Find where the given text appears and provide that cell's center as (X, Y) coordinate. 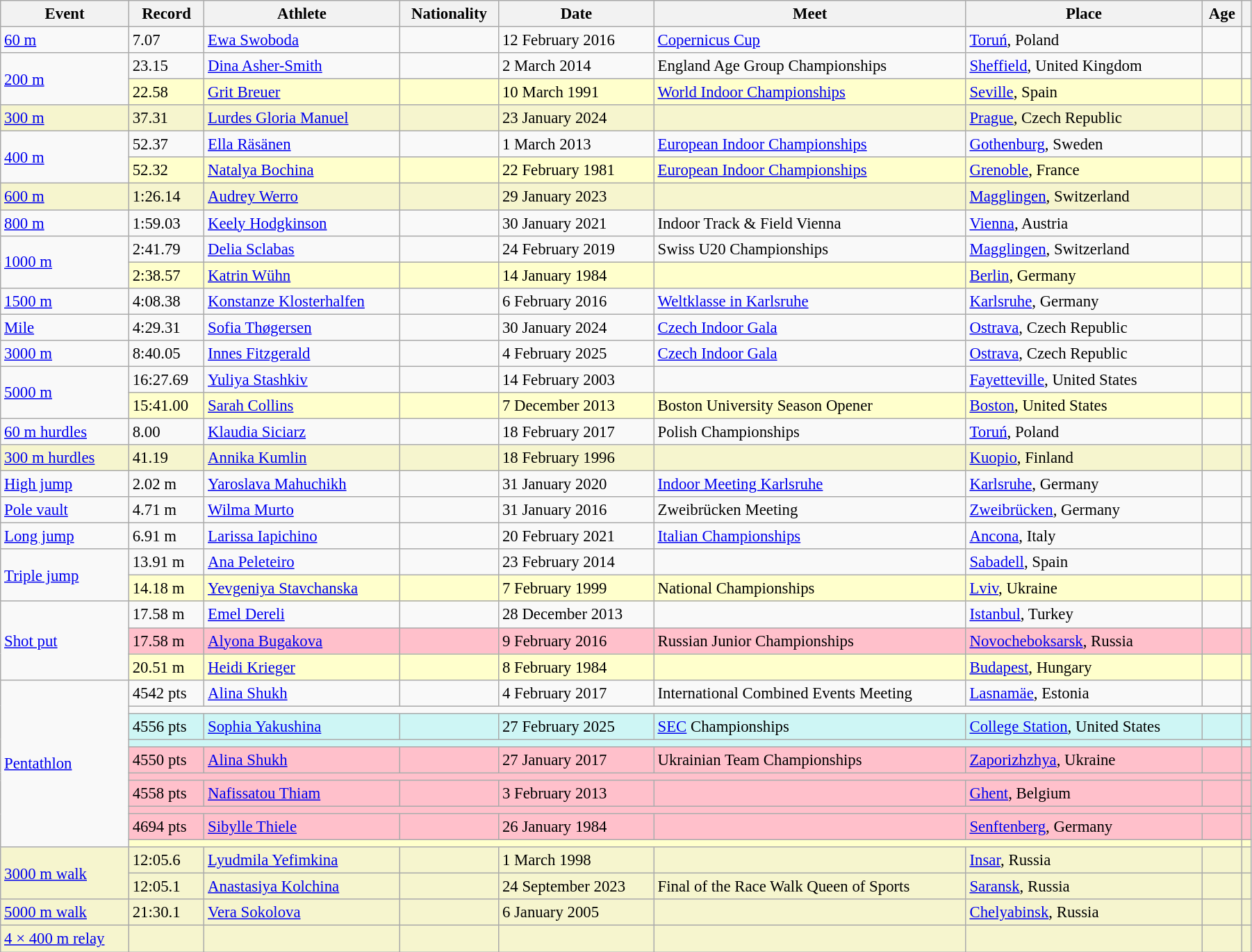
22.58 (166, 92)
37.31 (166, 118)
Senftenberg, Germany (1084, 827)
1 March 2013 (577, 145)
1000 m (65, 261)
Yevgeniya Stavchanska (302, 589)
Pentathlon (65, 763)
21:30.1 (166, 912)
Nafissatou Thiam (302, 794)
29 January 2023 (577, 197)
Ancona, Italy (1084, 536)
14 January 1984 (577, 275)
Indoor Meeting Karlsruhe (810, 484)
22 February 1981 (577, 170)
College Station, United States (1084, 727)
52.32 (166, 170)
60 m hurdles (65, 432)
Boston University Season Opener (810, 406)
1:26.14 (166, 197)
Wilma Murto (302, 510)
Yuliya Stashkiv (302, 379)
World Indoor Championships (810, 92)
6.91 m (166, 536)
6 January 2005 (577, 912)
Budapest, Hungary (1084, 667)
Klaudia Siciarz (302, 432)
5000 m walk (65, 912)
31 January 2016 (577, 510)
6 February 2016 (577, 301)
Innes Fitzgerald (302, 354)
9 February 2016 (577, 641)
8.00 (166, 432)
Lurdes Gloria Manuel (302, 118)
4.71 m (166, 510)
4 × 400 m relay (65, 939)
3000 m walk (65, 873)
31 January 2020 (577, 484)
Boston, United States (1084, 406)
Audrey Werro (302, 197)
Sofia Thøgersen (302, 327)
12 February 2016 (577, 40)
Weltklasse in Karlsruhe (810, 301)
2.02 m (166, 484)
3 February 2013 (577, 794)
Meet (810, 14)
12:05.6 (166, 860)
High jump (65, 484)
26 January 1984 (577, 827)
12:05.1 (166, 887)
20 February 2021 (577, 536)
Swiss U20 Championships (810, 249)
Vera Sokolova (302, 912)
Heidi Krieger (302, 667)
8:40.05 (166, 354)
National Championships (810, 589)
13.91 m (166, 562)
Nationality (449, 14)
Lasnamäe, Estonia (1084, 693)
International Combined Events Meeting (810, 693)
Berlin, Germany (1084, 275)
Sabadell, Spain (1084, 562)
1:59.03 (166, 223)
4694 pts (166, 827)
2:41.79 (166, 249)
Zweibrücken Meeting (810, 510)
Pole vault (65, 510)
Ewa Swoboda (302, 40)
1 March 1998 (577, 860)
Record (166, 14)
Ghent, Belgium (1084, 794)
4558 pts (166, 794)
Final of the Race Walk Queen of Sports (810, 887)
Shot put (65, 641)
14 February 2003 (577, 379)
Lviv, Ukraine (1084, 589)
Mile (65, 327)
Kuopio, Finland (1084, 458)
Polish Championships (810, 432)
20.51 m (166, 667)
Lyudmila Yefimkina (302, 860)
4550 pts (166, 760)
Larissa Iapichino (302, 536)
23 February 2014 (577, 562)
200 m (65, 79)
4 February 2017 (577, 693)
Istanbul, Turkey (1084, 615)
4 February 2025 (577, 354)
Gothenburg, Sweden (1084, 145)
Saransk, Russia (1084, 887)
23 January 2024 (577, 118)
Prague, Czech Republic (1084, 118)
2:38.57 (166, 275)
Keely Hodgkinson (302, 223)
Natalya Bochina (302, 170)
Grit Breuer (302, 92)
Yaroslava Mahuchikh (302, 484)
15:41.00 (166, 406)
Insar, Russia (1084, 860)
Age (1222, 14)
300 m hurdles (65, 458)
300 m (65, 118)
Sarah Collins (302, 406)
Sheffield, United Kingdom (1084, 66)
60 m (65, 40)
Place (1084, 14)
14.18 m (166, 589)
7.07 (166, 40)
Grenoble, France (1084, 170)
10 March 1991 (577, 92)
30 January 2024 (577, 327)
Katrin Wühn (302, 275)
Dina Asher-Smith (302, 66)
Athlete (302, 14)
Ana Peleteiro (302, 562)
Italian Championships (810, 536)
Alyona Bugakova (302, 641)
Copernicus Cup (810, 40)
400 m (65, 157)
3000 m (65, 354)
Triple jump (65, 575)
7 February 1999 (577, 589)
Sophia Yakushina (302, 727)
Anastasiya Kolchina (302, 887)
Event (65, 14)
Ukrainian Team Championships (810, 760)
27 January 2017 (577, 760)
27 February 2025 (577, 727)
Delia Sclabas (302, 249)
24 September 2023 (577, 887)
Date (577, 14)
England Age Group Championships (810, 66)
2 March 2014 (577, 66)
Indoor Track & Field Vienna (810, 223)
24 February 2019 (577, 249)
18 February 1996 (577, 458)
41.19 (166, 458)
30 January 2021 (577, 223)
Novocheboksarsk, Russia (1084, 641)
4:29.31 (166, 327)
SEC Championships (810, 727)
Sibylle Thiele (302, 827)
8 February 1984 (577, 667)
Zaporizhzhya, Ukraine (1084, 760)
Fayetteville, United States (1084, 379)
Annika Kumlin (302, 458)
7 December 2013 (577, 406)
16:27.69 (166, 379)
Ella Räsänen (302, 145)
Konstanze Klosterhalfen (302, 301)
800 m (65, 223)
Zweibrücken, Germany (1084, 510)
4542 pts (166, 693)
28 December 2013 (577, 615)
Long jump (65, 536)
18 February 2017 (577, 432)
600 m (65, 197)
Emel Dereli (302, 615)
52.37 (166, 145)
Seville, Spain (1084, 92)
23.15 (166, 66)
Vienna, Austria (1084, 223)
4556 pts (166, 727)
4:08.38 (166, 301)
Chelyabinsk, Russia (1084, 912)
1500 m (65, 301)
5000 m (65, 392)
Russian Junior Championships (810, 641)
